From the cell containing the given text, extract its center point as [x, y] coordinate. 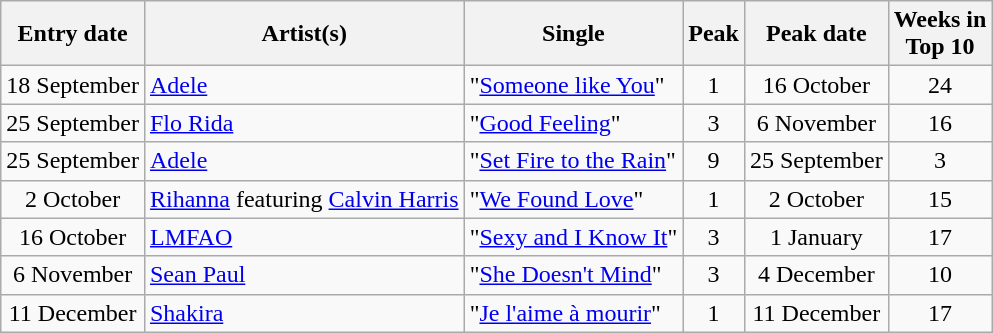
18 September [73, 85]
"Set Fire to the Rain" [574, 161]
Weeks inTop 10 [940, 34]
"Sexy and I Know It" [574, 237]
Single [574, 34]
1 January [816, 237]
"Good Feeling" [574, 123]
LMFAO [304, 237]
10 [940, 275]
Shakira [304, 313]
Peak [714, 34]
"She Doesn't Mind" [574, 275]
15 [940, 199]
Sean Paul [304, 275]
Entry date [73, 34]
Rihanna featuring Calvin Harris [304, 199]
"Je l'aime à mourir" [574, 313]
Artist(s) [304, 34]
4 December [816, 275]
9 [714, 161]
"Someone like You" [574, 85]
24 [940, 85]
Peak date [816, 34]
16 [940, 123]
"We Found Love" [574, 199]
Flo Rida [304, 123]
